Capture the cell that displays the provided text and extract its [X, Y] central coordinate. 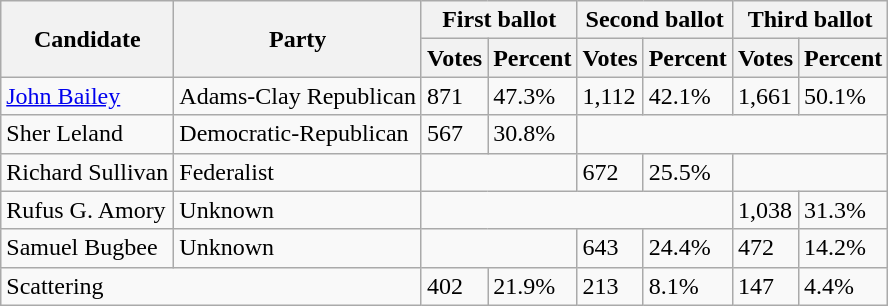
1,661 [765, 96]
Federalist [298, 172]
Adams-Clay Republican [298, 96]
50.1% [844, 96]
672 [610, 172]
Samuel Bugbee [88, 248]
Rufus G. Amory [88, 210]
643 [610, 248]
Third ballot [810, 20]
402 [454, 286]
42.1% [688, 96]
31.3% [844, 210]
1,038 [765, 210]
8.1% [688, 286]
Democratic-Republican [298, 134]
30.8% [532, 134]
147 [765, 286]
25.5% [688, 172]
213 [610, 286]
14.2% [844, 248]
Scattering [212, 286]
4.4% [844, 286]
John Bailey [88, 96]
Party [298, 39]
567 [454, 134]
472 [765, 248]
Sher Leland [88, 134]
21.9% [532, 286]
First ballot [498, 20]
1,112 [610, 96]
Richard Sullivan [88, 172]
Candidate [88, 39]
Second ballot [654, 20]
47.3% [532, 96]
24.4% [688, 248]
871 [454, 96]
